From the cell containing the given text, extract its center point as (X, Y) coordinate. 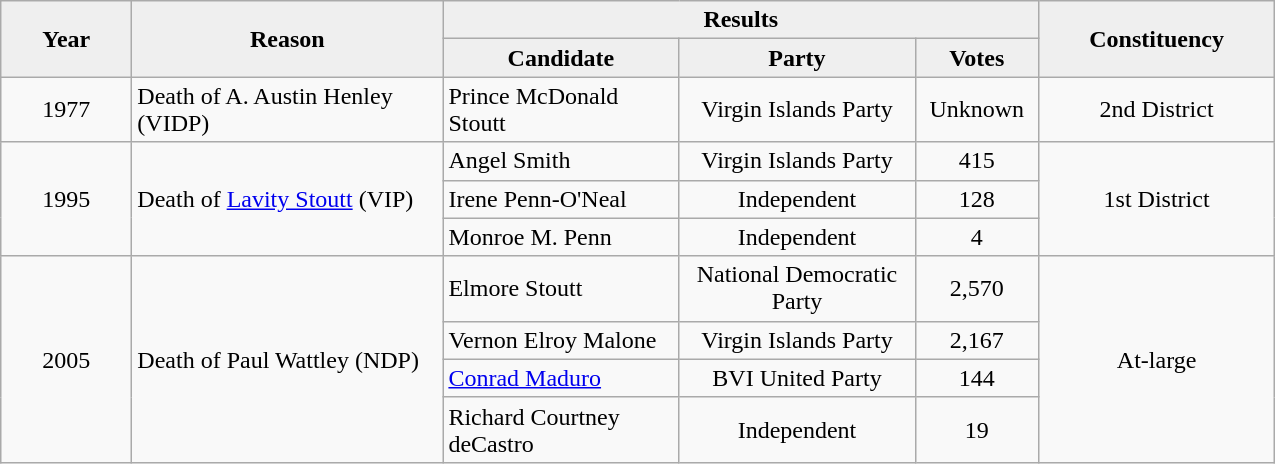
1977 (66, 110)
2nd District (1157, 110)
Prince McDonald Stoutt (561, 110)
BVI United Party (797, 378)
Vernon Elroy Malone (561, 340)
2,167 (977, 340)
Monroe M. Penn (561, 237)
415 (977, 161)
2,570 (977, 288)
Results (741, 20)
4 (977, 237)
2005 (66, 359)
Votes (977, 58)
Party (797, 58)
Conrad Maduro (561, 378)
Death of Lavity Stoutt (VIP) (288, 199)
Unknown (977, 110)
1st District (1157, 199)
19 (977, 430)
Year (66, 39)
National Democratic Party (797, 288)
Reason (288, 39)
Candidate (561, 58)
Irene Penn-O'Neal (561, 199)
Constituency (1157, 39)
128 (977, 199)
1995 (66, 199)
Death of Paul Wattley (NDP) (288, 359)
Elmore Stoutt (561, 288)
Angel Smith (561, 161)
144 (977, 378)
At-large (1157, 359)
Death of A. Austin Henley (VIDP) (288, 110)
Richard Courtney deCastro (561, 430)
